Detect which cell encompasses the target text, then output its [x, y] center coordinate. 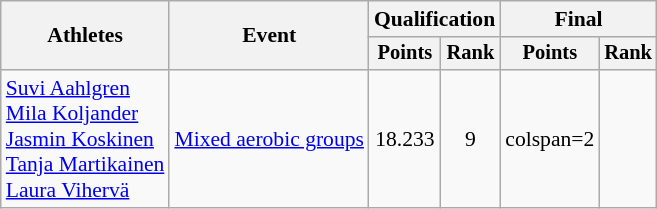
Qualification [434, 19]
colspan=2 [550, 139]
9 [471, 139]
Athletes [86, 36]
Event [269, 36]
Suvi AahlgrenMila KoljanderJasmin KoskinenTanja MartikainenLaura Vihervä [86, 139]
Mixed aerobic groups [269, 139]
Final [578, 19]
18.233 [405, 139]
